Detect which cell encompasses the target text, then output its [x, y] center coordinate. 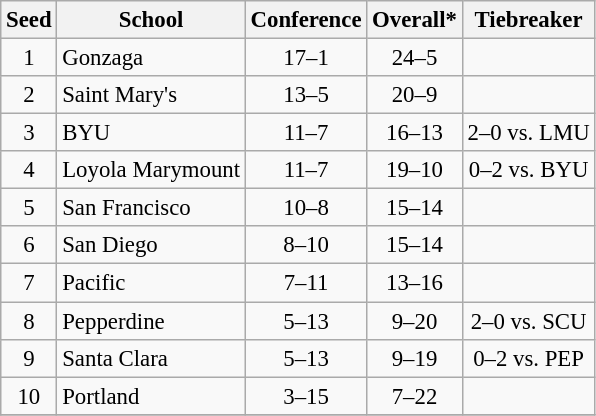
10 [29, 396]
Loyola Marymount [151, 170]
Tiebreaker [528, 20]
16–13 [414, 133]
San Francisco [151, 208]
Overall* [414, 20]
2 [29, 95]
7–11 [306, 283]
Pacific [151, 283]
9–20 [414, 321]
2–0 vs. LMU [528, 133]
13–16 [414, 283]
24–5 [414, 58]
9–19 [414, 358]
0–2 vs. BYU [528, 170]
BYU [151, 133]
4 [29, 170]
Conference [306, 20]
Santa Clara [151, 358]
0–2 vs. PEP [528, 358]
8 [29, 321]
6 [29, 245]
19–10 [414, 170]
2–0 vs. SCU [528, 321]
Gonzaga [151, 58]
7 [29, 283]
San Diego [151, 245]
10–8 [306, 208]
Pepperdine [151, 321]
3 [29, 133]
20–9 [414, 95]
8–10 [306, 245]
7–22 [414, 396]
9 [29, 358]
3–15 [306, 396]
13–5 [306, 95]
17–1 [306, 58]
Saint Mary's [151, 95]
Portland [151, 396]
1 [29, 58]
Seed [29, 20]
5 [29, 208]
School [151, 20]
